Output the (x, y) coordinate of the center of the cell containing the given text.  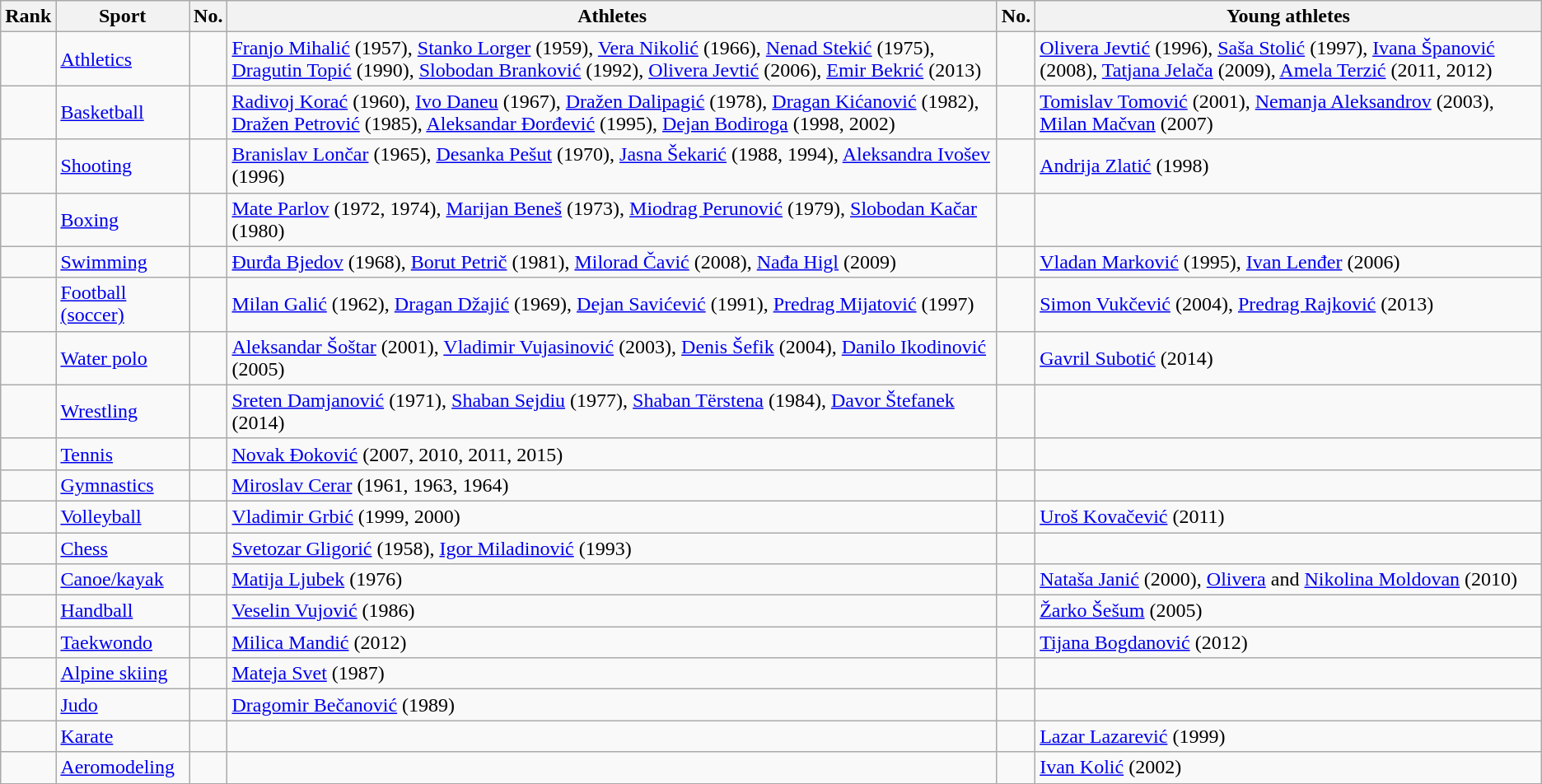
Mate Parlov (1972, 1974), Marijan Beneš (1973), Miodrag Perunović (1979), Slobodan Kačar (1980) (612, 219)
Taekwondo (123, 642)
Basketball (123, 112)
Matija Ljubek (1976) (612, 580)
Wrestling (123, 412)
Water polo (123, 357)
Vladan Marković (1995), Ivan Lenđer (2006) (1288, 262)
Alpine skiing (123, 674)
Judo (123, 705)
Tennis (123, 454)
Uroš Kovačević (2011) (1288, 516)
Gavril Subotić (2014) (1288, 357)
Andrija Zlatić (1998) (1288, 166)
Tijana Bogdanović (2012) (1288, 642)
Handball (123, 611)
Branislav Lončar (1965), Desanka Pešut (1970), Jasna Šekarić (1988, 1994), Aleksandra Ivošev (1996) (612, 166)
Tomislav Tomović (2001), Nemanja Aleksandrov (2003), Milan Mačvan (2007) (1288, 112)
Karate (123, 736)
Canoe/kayak (123, 580)
Swimming (123, 262)
Ivan Kolić (2002) (1288, 768)
Veselin Vujović (1986) (612, 611)
Rank (28, 16)
Svetozar Gligorić (1958), Igor Miladinović (1993) (612, 548)
Young athletes (1288, 16)
Mateja Svet (1987) (612, 674)
Shooting (123, 166)
Milan Galić (1962), Dragan Džajić (1969), Dejan Savićević (1991), Predrag Mijatović (1997) (612, 305)
Gymnastics (123, 485)
Sport (123, 16)
Aeromodeling (123, 768)
Lazar Lazarević (1999) (1288, 736)
Athletes (612, 16)
Football (soccer) (123, 305)
Žarko Šešum (2005) (1288, 611)
Đurđa Bjedov (1968), Borut Petrič (1981), Milorad Čavić (2008), Nađa Higl (2009) (612, 262)
Boxing (123, 219)
Novak Đoković (2007, 2010, 2011, 2015) (612, 454)
Olivera Jevtić (1996), Saša Stolić (1997), Ivana Španović (2008), Tatjana Jelača (2009), Amela Terzić (2011, 2012) (1288, 59)
Nataša Janić (2000), Olivera and Nikolina Moldovan (2010) (1288, 580)
Chess (123, 548)
Simon Vukčević (2004), Predrag Rajković (2013) (1288, 305)
Aleksandar Šoštar (2001), Vladimir Vujasinović (2003), Denis Šefik (2004), Danilo Ikodinović (2005) (612, 357)
Dragomir Bečanović (1989) (612, 705)
Milica Mandić (2012) (612, 642)
Athletics (123, 59)
Sreten Damjanović (1971), Shaban Sejdiu (1977), Shaban Tërstena (1984), Davor Štefanek (2014) (612, 412)
Miroslav Cerar (1961, 1963, 1964) (612, 485)
Vladimir Grbić (1999, 2000) (612, 516)
Volleyball (123, 516)
